From the cell containing the given text, extract its center point as (x, y) coordinate. 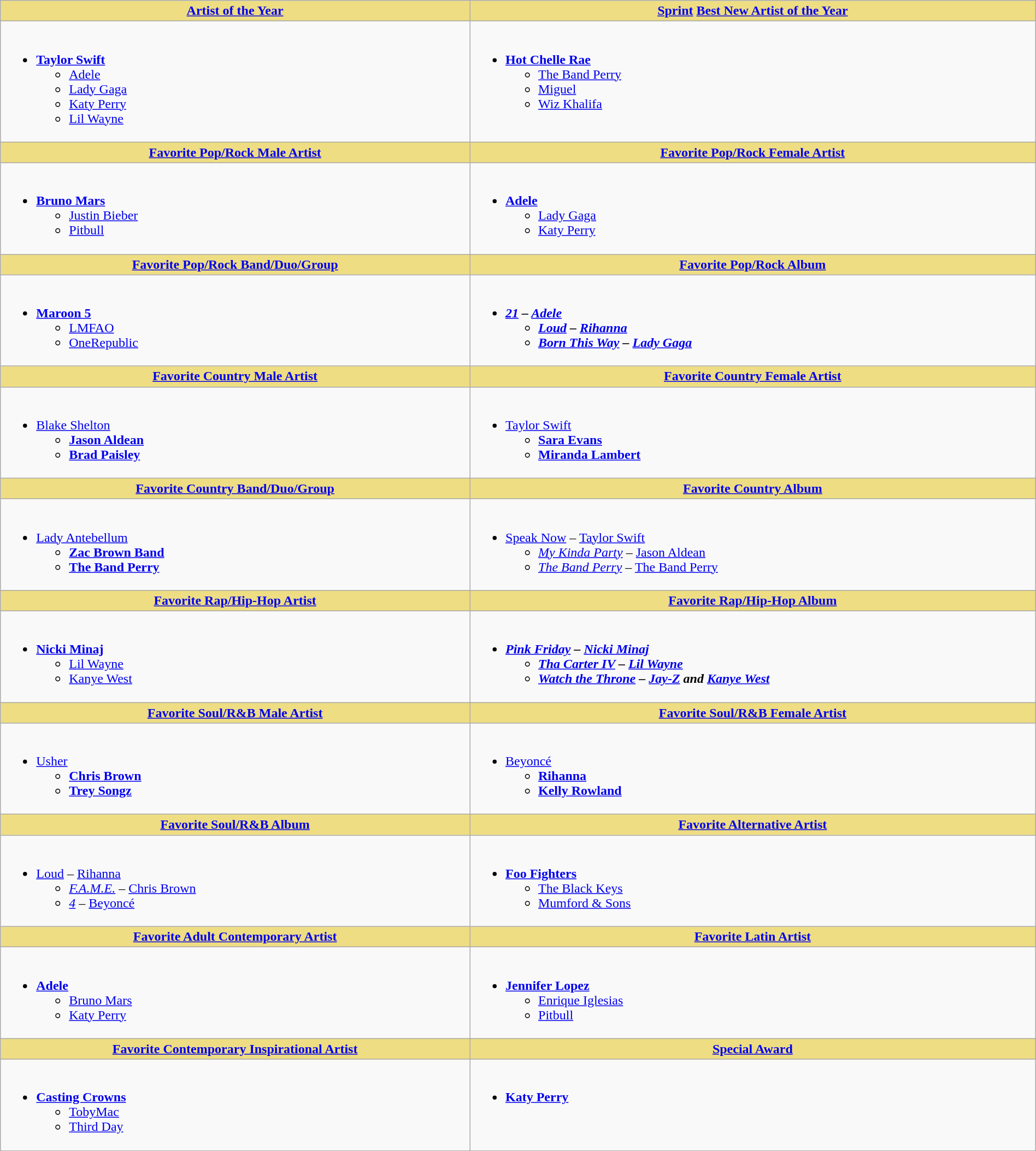
AdeleLady GagaKaty Perry (753, 209)
Sprint Best New Artist of the Year (753, 11)
Bruno MarsJustin BieberPitbull (235, 209)
Foo FightersThe Black KeysMumford & Sons (753, 881)
21 – AdeleLoud – RihannaBorn This Way – Lady Gaga (753, 320)
Nicki MinajLil WayneKanye West (235, 657)
Favorite Pop/Rock Album (753, 264)
Maroon 5LMFAOOneRepublic (235, 320)
BeyoncéRihannaKelly Rowland (753, 769)
Favorite Country Male Artist (235, 376)
Hot Chelle RaeThe Band PerryMiguelWiz Khalifa (753, 82)
Casting CrownsTobyMacThird Day (235, 1105)
Favorite Soul/R&B Female Artist (753, 713)
Favorite Pop/Rock Male Artist (235, 152)
AdeleBruno MarsKaty Perry (235, 993)
Favorite Rap/Hip-Hop Artist (235, 600)
Favorite Country Band/Duo/Group (235, 488)
Favorite Latin Artist (753, 937)
Loud – RihannaF.A.M.E. – Chris Brown4 – Beyoncé (235, 881)
Blake SheltonJason AldeanBrad Paisley (235, 433)
Special Award (753, 1049)
Speak Now – Taylor SwiftMy Kinda Party – Jason AldeanThe Band Perry – The Band Perry (753, 544)
Favorite Pop/Rock Female Artist (753, 152)
Favorite Country Album (753, 488)
Favorite Soul/R&B Male Artist (235, 713)
Favorite Contemporary Inspirational Artist (235, 1049)
Katy Perry (753, 1105)
Favorite Pop/Rock Band/Duo/Group (235, 264)
Jennifer LopezEnrique IglesiasPitbull (753, 993)
Taylor SwiftAdeleLady GagaKaty PerryLil Wayne (235, 82)
Lady AntebellumZac Brown BandThe Band Perry (235, 544)
UsherChris BrownTrey Songz (235, 769)
Favorite Country Female Artist (753, 376)
Taylor SwiftSara EvansMiranda Lambert (753, 433)
Favorite Rap/Hip-Hop Album (753, 600)
Pink Friday – Nicki MinajTha Carter IV – Lil WayneWatch the Throne – Jay-Z and Kanye West (753, 657)
Favorite Adult Contemporary Artist (235, 937)
Artist of the Year (235, 11)
Favorite Alternative Artist (753, 825)
Favorite Soul/R&B Album (235, 825)
